Search for the cell housing the specified text and yield its [X, Y] center coordinate. 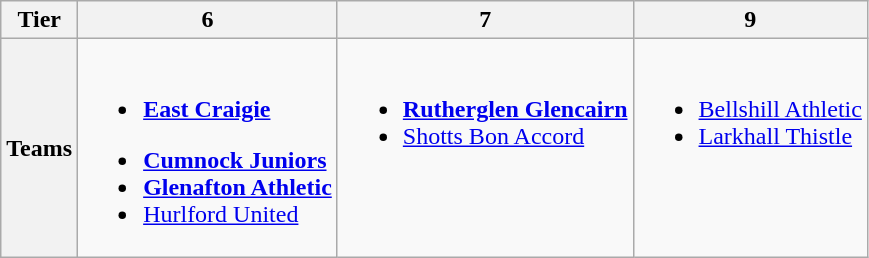
7 [485, 20]
Bellshill AthleticLarkhall Thistle [750, 148]
9 [750, 20]
Rutherglen GlencairnShotts Bon Accord [485, 148]
East CraigieCumnock JuniorsGlenafton AthleticHurlford United [208, 148]
6 [208, 20]
Tier [40, 20]
Teams [40, 148]
